For the text-containing cell, return its midpoint in [X, Y] coordinate format. 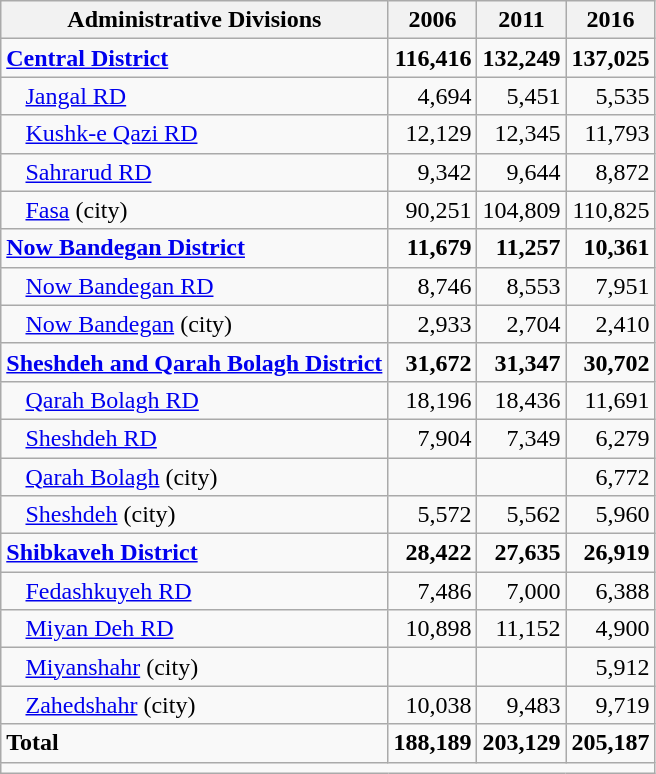
90,251 [432, 210]
8,553 [522, 286]
18,436 [522, 400]
104,809 [522, 210]
11,679 [432, 248]
203,129 [522, 743]
12,345 [522, 134]
6,279 [610, 438]
Qarah Bolagh (city) [194, 477]
8,746 [432, 286]
2016 [610, 20]
31,347 [522, 362]
Now Bandegan RD [194, 286]
18,196 [432, 400]
Sheshdeh and Qarah Bolagh District [194, 362]
Now Bandegan (city) [194, 324]
Sahrarud RD [194, 172]
205,187 [610, 743]
5,535 [610, 96]
6,388 [610, 591]
10,361 [610, 248]
5,572 [432, 515]
4,694 [432, 96]
10,038 [432, 705]
8,872 [610, 172]
2,704 [522, 324]
Shibkaveh District [194, 553]
132,249 [522, 58]
Central District [194, 58]
9,483 [522, 705]
137,025 [610, 58]
11,152 [522, 629]
Miyanshahr (city) [194, 667]
7,951 [610, 286]
Total [194, 743]
7,904 [432, 438]
9,342 [432, 172]
7,000 [522, 591]
116,416 [432, 58]
11,793 [610, 134]
27,635 [522, 553]
2006 [432, 20]
5,960 [610, 515]
9,719 [610, 705]
31,672 [432, 362]
26,919 [610, 553]
2,410 [610, 324]
5,912 [610, 667]
2,933 [432, 324]
12,129 [432, 134]
Now Bandegan District [194, 248]
6,772 [610, 477]
10,898 [432, 629]
Sheshdeh (city) [194, 515]
Zahedshahr (city) [194, 705]
Sheshdeh RD [194, 438]
188,189 [432, 743]
11,691 [610, 400]
Administrative Divisions [194, 20]
2011 [522, 20]
Miyan Deh RD [194, 629]
5,562 [522, 515]
Qarah Bolagh RD [194, 400]
4,900 [610, 629]
28,422 [432, 553]
7,486 [432, 591]
30,702 [610, 362]
110,825 [610, 210]
Fedashkuyeh RD [194, 591]
5,451 [522, 96]
9,644 [522, 172]
Fasa (city) [194, 210]
Kushk-e Qazi RD [194, 134]
11,257 [522, 248]
7,349 [522, 438]
Jangal RD [194, 96]
